Scan for the cell matching the given text and deliver its [x, y] coordinate at center. 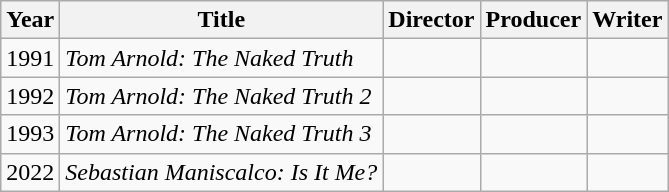
Year [30, 20]
Tom Arnold: The Naked Truth 3 [222, 134]
Tom Arnold: The Naked Truth [222, 58]
2022 [30, 172]
Title [222, 20]
Tom Arnold: The Naked Truth 2 [222, 96]
Sebastian Maniscalco: Is It Me? [222, 172]
Producer [534, 20]
1992 [30, 96]
Director [432, 20]
1991 [30, 58]
1993 [30, 134]
Writer [628, 20]
